Extract the (x, y) coordinate from the center of the cell holding the provided text.  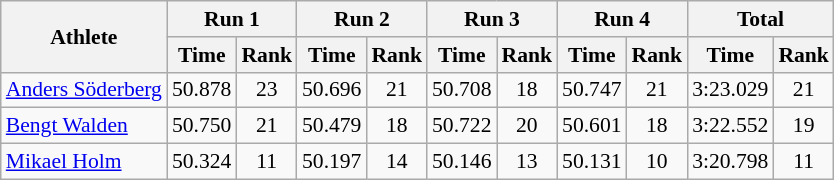
3:20.798 (730, 162)
Anders Söderberg (84, 90)
20 (526, 126)
3:23.029 (730, 90)
Bengt Walden (84, 126)
50.696 (332, 90)
14 (396, 162)
50.197 (332, 162)
50.601 (592, 126)
Athlete (84, 36)
50.479 (332, 126)
Total (760, 19)
Run 4 (622, 19)
Run 1 (232, 19)
10 (658, 162)
50.146 (462, 162)
50.750 (202, 126)
50.324 (202, 162)
50.878 (202, 90)
Run 2 (362, 19)
13 (526, 162)
50.747 (592, 90)
3:22.552 (730, 126)
50.131 (592, 162)
50.708 (462, 90)
50.722 (462, 126)
Run 3 (492, 19)
23 (266, 90)
Mikael Holm (84, 162)
19 (804, 126)
